Determine the [X, Y] coordinate at the center of the cell enclosing the given text.  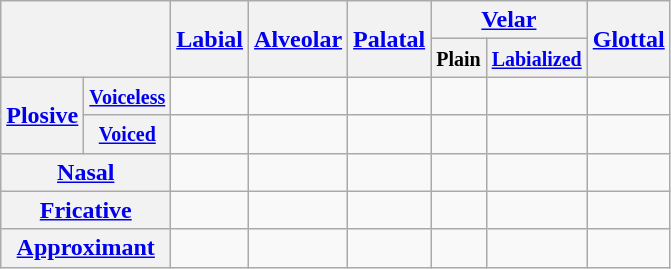
Velar [510, 20]
Labialized [536, 58]
Glottal [628, 39]
Voiced [128, 134]
Fricative [86, 210]
Labial [210, 39]
Voiceless [128, 96]
Plain [459, 58]
Plosive [42, 115]
Alveolar [298, 39]
Nasal [86, 172]
Approximant [86, 248]
Palatal [390, 39]
